Identify which cell holds the provided text, then report its [x, y] central coordinate. 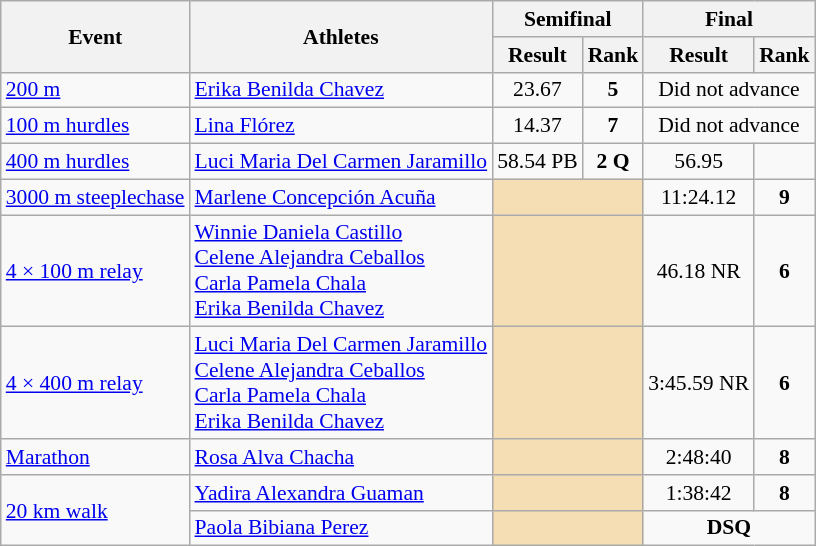
Luci Maria Del Carmen Jaramillo [342, 162]
46.18 NR [698, 271]
100 m hurdles [96, 126]
Lina Flórez [342, 126]
56.95 [698, 162]
Athletes [342, 36]
4 × 100 m relay [96, 271]
Marathon [96, 457]
2 Q [614, 162]
58.54 PB [538, 162]
Paola Bibiana Perez [342, 528]
20 km walk [96, 510]
Yadira Alexandra Guaman [342, 493]
5 [614, 90]
Rosa Alva Chacha [342, 457]
Final [728, 19]
DSQ [728, 528]
14.37 [538, 126]
400 m hurdles [96, 162]
Semifinal [568, 19]
Winnie Daniela CastilloCelene Alejandra CeballosCarla Pamela ChalaErika Benilda Chavez [342, 271]
1:38:42 [698, 493]
23.67 [538, 90]
11:24.12 [698, 197]
7 [614, 126]
Marlene Concepción Acuña [342, 197]
200 m [96, 90]
3:45.59 NR [698, 383]
9 [784, 197]
4 × 400 m relay [96, 383]
3000 m steeplechase [96, 197]
2:48:40 [698, 457]
Luci Maria Del Carmen JaramilloCelene Alejandra CeballosCarla Pamela ChalaErika Benilda Chavez [342, 383]
Event [96, 36]
Erika Benilda Chavez [342, 90]
